Pinpoint the cell where the given text exists, returning its [X, Y] midpoint coordinate. 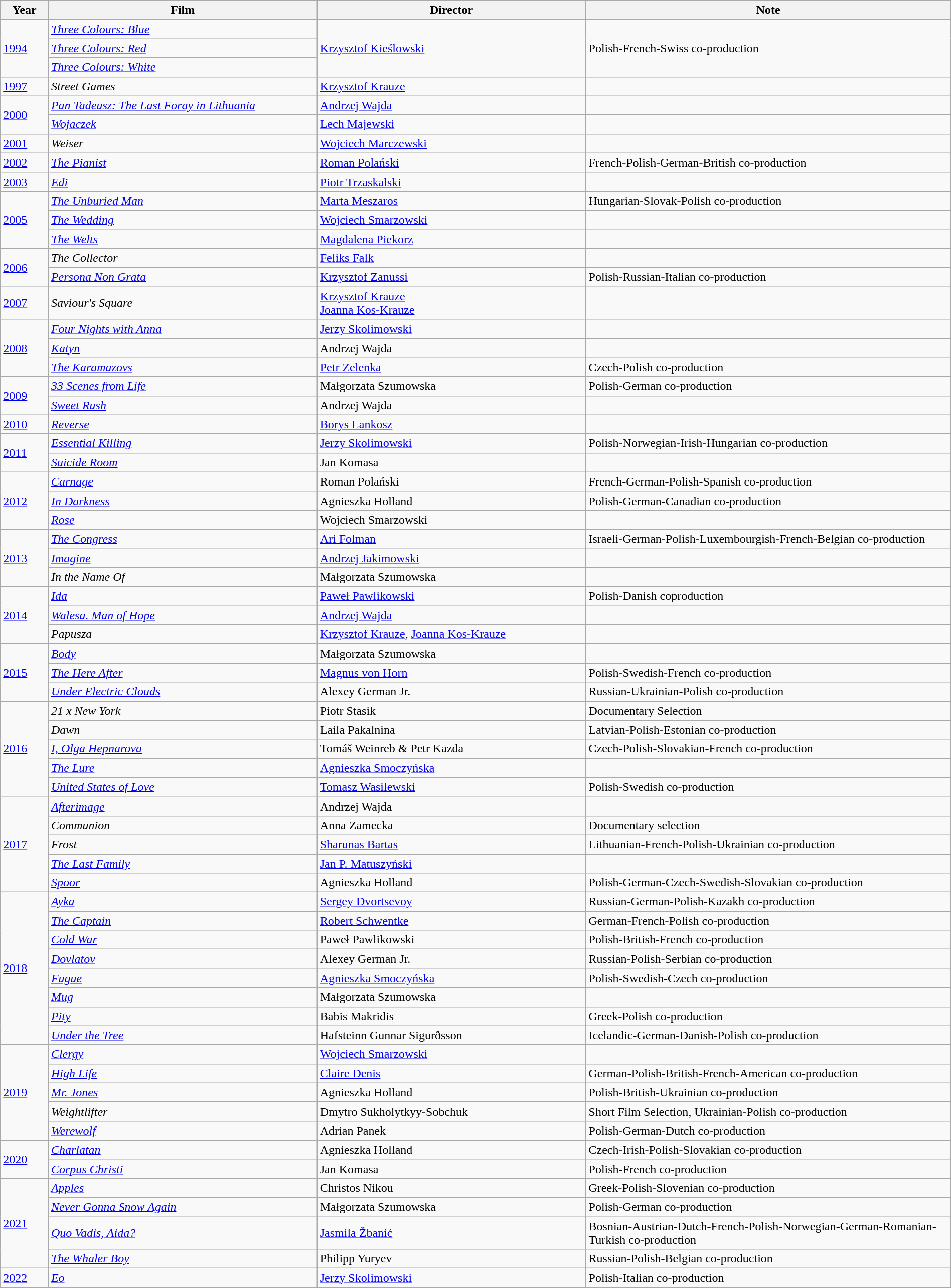
Three Colours: Red [183, 48]
Hungarian-Slovak-Polish co-production [768, 201]
Polish-French-Swiss co-production [768, 48]
German-French-Polish co-production [768, 921]
2018 [25, 969]
French-Polish-German-British co-production [768, 163]
Sergey Dvortsevoy [451, 902]
2022 [25, 1278]
Krzysztof Krauze, Joanna Kos-Krauze [451, 634]
Wojaczek [183, 124]
Corpus Christi [183, 1169]
Fugue [183, 978]
High Life [183, 1073]
2015 [25, 673]
Dawn [183, 730]
Film [183, 10]
Polish-Italian co-production [768, 1278]
Polish-Russian-Italian co-production [768, 277]
Suicide Room [183, 462]
Piotr Stasik [451, 711]
2005 [25, 220]
Bosnian-Austrian-Dutch-French-Polish-Norwegian-German-Romanian-Turkish co-production [768, 1233]
Czech-Polish co-production [768, 367]
Christos Nikou [451, 1188]
The Collector [183, 258]
Papusza [183, 634]
2007 [25, 303]
2008 [25, 348]
Year [25, 10]
Philipp Yuryev [451, 1259]
Sharunas Bartas [451, 844]
Polish-Danish coproduction [768, 596]
The Unburied Man [183, 201]
Documentary Selection [768, 711]
Polish-Swedish-French co-production [768, 673]
Anna Zamecka [451, 825]
21 x New York [183, 711]
Weightlifter [183, 1111]
Magdalena Piekorz [451, 239]
Four Nights with Anna [183, 329]
The Pianist [183, 163]
Polish-German-Czech-Swedish-Slovakian co-production [768, 883]
33 Scenes from Life [183, 386]
Mr. Jones [183, 1092]
Petr Zelenka [451, 367]
Polish-British-French co-production [768, 940]
Andrzej Jakimowski [451, 558]
Latvian-Polish-Estonian co-production [768, 730]
Polish-Swedish co-production [768, 787]
Polish-British-Ukrainian co-production [768, 1092]
Greek-Polish co-production [768, 1016]
The Wedding [183, 220]
Persona Non Grata [183, 277]
Cold War [183, 940]
Babis Makridis [451, 1016]
Body [183, 654]
Lithuanian-French-Polish-Ukrainian co-production [768, 844]
Polish-Norwegian-Irish-Hungarian co-production [768, 443]
Adrian Panek [451, 1131]
Katyn [183, 348]
Polish-Swedish-Czech co-production [768, 978]
Werewolf [183, 1131]
Lech Majewski [451, 124]
The Whaler Boy [183, 1259]
Jasmila Žbanić [451, 1233]
Director [451, 10]
2010 [25, 424]
Weiser [183, 143]
Krzysztof Kieślowski [451, 48]
Russian-German-Polish-Kazakh co-production [768, 902]
Piotr Trzaskalski [451, 182]
Krzysztof KrauzeJoanna Kos-Krauze [451, 303]
Note [768, 10]
Tomasz Wasilewski [451, 787]
The Congress [183, 539]
Tomáš Weinreb & Petr Kazda [451, 749]
Laila Pakalnina [451, 730]
Eo [183, 1278]
The Last Family [183, 863]
Charlatan [183, 1150]
I, Olga Hepnarova [183, 749]
Ida [183, 596]
Street Games [183, 86]
Three Colours: Blue [183, 29]
2006 [25, 268]
1994 [25, 48]
Never Gonna Snow Again [183, 1207]
Sweet Rush [183, 405]
2002 [25, 163]
Quo Vadis, Aida? [183, 1233]
The Captain [183, 921]
Imagine [183, 558]
In the Name Of [183, 577]
Hafsteinn Gunnar Sigurðsson [451, 1035]
Icelandic-German-Danish-Polish co-production [768, 1035]
The Welts [183, 239]
Jan P. Matuszyński [451, 863]
French-German-Polish-Spanish co-production [768, 481]
2017 [25, 844]
Polish-French co-production [768, 1169]
2013 [25, 558]
United States of Love [183, 787]
The Lure [183, 768]
2009 [25, 396]
Ari Folman [451, 539]
2021 [25, 1224]
2019 [25, 1092]
Borys Lankosz [451, 424]
Pan Tadeusz: The Last Foray in Lithuania [183, 105]
Reverse [183, 424]
2020 [25, 1159]
Short Film Selection, Ukrainian-Polish co-production [768, 1111]
Dmytro Sukholytkyy-Sobchuk [451, 1111]
Wojciech Marczewski [451, 143]
Essential Killing [183, 443]
Czech-Polish-Slovakian-French co-production [768, 749]
1997 [25, 86]
Under the Tree [183, 1035]
2003 [25, 182]
Clergy [183, 1054]
2012 [25, 501]
Ayka [183, 902]
German-Polish-British-French-American co-production [768, 1073]
Greek-Polish-Slovenian co-production [768, 1188]
Walesa. Man of Hope [183, 615]
Dovlatov [183, 959]
Czech-Irish-Polish-Slovakian co-production [768, 1150]
Polish-German-Dutch co-production [768, 1131]
Claire Denis [451, 1073]
Apples [183, 1188]
Krzysztof Krauze [451, 86]
Israeli-German-Polish-Luxembourgish-French-Belgian co-production [768, 539]
Magnus von Horn [451, 673]
Spoor [183, 883]
2014 [25, 615]
2011 [25, 453]
The Here After [183, 673]
Russian-Polish-Serbian co-production [768, 959]
Three Colours: White [183, 67]
Communion [183, 825]
Edi [183, 182]
Afterimage [183, 806]
Under Electric Clouds [183, 692]
Krzysztof Zanussi [451, 277]
2001 [25, 143]
The Karamazovs [183, 367]
Mug [183, 997]
Robert Schwentke [451, 921]
Saviour's Square [183, 303]
Marta Meszaros [451, 201]
Polish-German-Canadian co-production [768, 501]
Feliks Falk [451, 258]
In Darkness [183, 501]
Documentary selection [768, 825]
Pity [183, 1016]
Carnage [183, 481]
Russian-Ukrainian-Polish co-production [768, 692]
Rose [183, 520]
2000 [25, 115]
2016 [25, 749]
Frost [183, 844]
Russian-Polish-Belgian co-production [768, 1259]
